From the cell containing the given text, extract its center point as (x, y) coordinate. 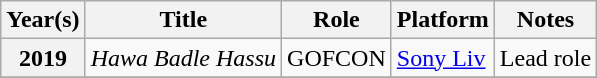
GOFCON (337, 58)
Platform (442, 20)
Lead role (545, 58)
Hawa Badle Hassu (183, 58)
Notes (545, 20)
Sony Liv (442, 58)
2019 (43, 58)
Year(s) (43, 20)
Role (337, 20)
Title (183, 20)
